Scan for the cell matching the given text and deliver its (X, Y) coordinate at center. 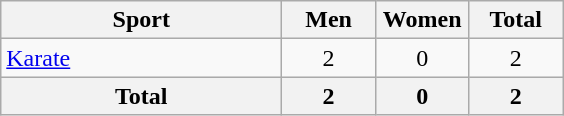
Sport (142, 20)
Karate (142, 58)
Women (422, 20)
Men (329, 20)
